Extract the [X, Y] coordinate from the center of the cell holding the provided text.  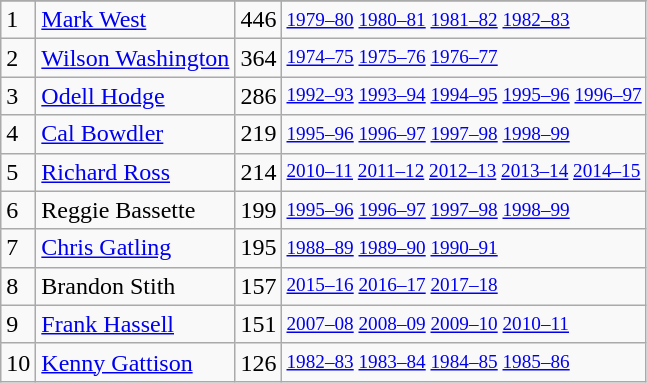
Odell Hodge [136, 96]
8 [18, 286]
1974–75 1975–76 1976–77 [464, 58]
Wilson Washington [136, 58]
286 [258, 96]
1 [18, 20]
Richard Ross [136, 172]
2 [18, 58]
Chris Gatling [136, 248]
1979–80 1980–81 1981–82 1982–83 [464, 20]
1982–83 1983–84 1984–85 1985–86 [464, 362]
3 [18, 96]
Brandon Stith [136, 286]
Kenny Gattison [136, 362]
364 [258, 58]
6 [18, 210]
Reggie Bassette [136, 210]
199 [258, 210]
5 [18, 172]
446 [258, 20]
4 [18, 134]
157 [258, 286]
151 [258, 324]
7 [18, 248]
2007–08 2008–09 2009–10 2010–11 [464, 324]
10 [18, 362]
126 [258, 362]
2015–16 2016–17 2017–18 [464, 286]
2010–11 2011–12 2012–13 2013–14 2014–15 [464, 172]
219 [258, 134]
1992–93 1993–94 1994–95 1995–96 1996–97 [464, 96]
Cal Bowdler [136, 134]
9 [18, 324]
195 [258, 248]
Frank Hassell [136, 324]
1988–89 1989–90 1990–91 [464, 248]
214 [258, 172]
Mark West [136, 20]
